Detect which cell encompasses the target text, then output its [X, Y] center coordinate. 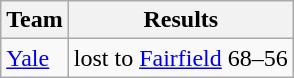
Yale [35, 58]
Results [180, 20]
lost to Fairfield 68–56 [180, 58]
Team [35, 20]
